Extract the (x, y) coordinate from the center of the cell holding the provided text.  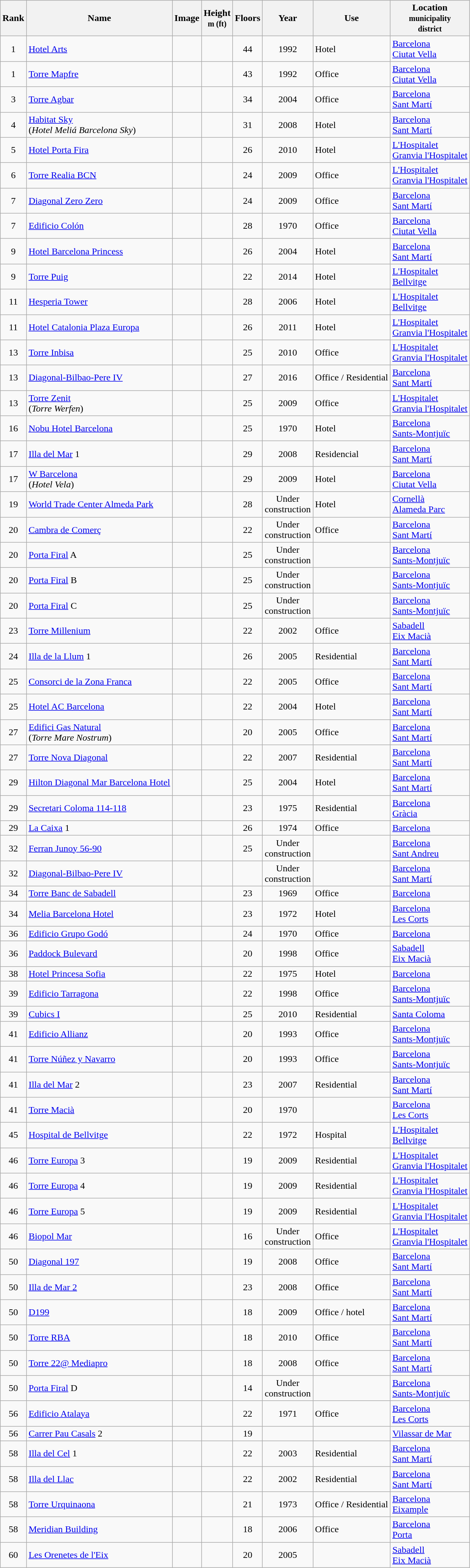
Hotel AC Barcelona (100, 706)
Les Orenetes de l'Eix (100, 1555)
Hesperia Tower (100, 302)
Diagonal 197 (100, 1262)
Illa del Cel 1 (100, 1453)
Torre Agbar (100, 100)
Torre Europa 5 (100, 1211)
1969 (288, 893)
Porta Firal B (100, 580)
Torre Urquinaona (100, 1505)
Edifici Gas Natural(Torre Mare Nostrum) (100, 732)
Santa Coloma (430, 1014)
Use (352, 18)
45 (13, 1135)
Hilton Diagonal Mar Barcelona Hotel (100, 783)
Residencial (352, 454)
Edificio Allianz (100, 1034)
Torre 22@ Mediapro (100, 1363)
BarcelonaGràcia (430, 808)
Illa del Mar 1 (100, 454)
44 (247, 49)
1971 (288, 1414)
Cambra de Comerç (100, 530)
Torre Europa 3 (100, 1161)
Year (288, 18)
D199 (100, 1312)
Biopol Mar (100, 1236)
Torre RBA (100, 1337)
21 (247, 1505)
2016 (288, 378)
Carrer Pau Casals 2 (100, 1433)
Vilassar de Mar (430, 1433)
Torre Millenium (100, 631)
Illa del Llac (100, 1479)
43 (247, 74)
Torre Banc de Sabadell (100, 893)
14 (247, 1388)
Name (100, 18)
Torre Inbisa (100, 352)
Secretari Coloma 114-118 (100, 808)
BarcelonaSant Andreu (430, 848)
3 (13, 100)
Illa del Mar 2 (100, 1084)
Hotel Princesa Sofia (100, 974)
1973 (288, 1505)
Torre Realia BCN (100, 175)
Torre Mapfre (100, 74)
Torre Nova Diagonal (100, 758)
W Barcelona(Hotel Vela) (100, 479)
Hotel Porta Fira (100, 150)
4 (13, 124)
Rank (13, 18)
6 (13, 175)
Hotel Barcelona Princess (100, 251)
Hospital (352, 1135)
Edificio Tarragona (100, 993)
Torre Zenit(Torre Werfen) (100, 403)
Ferran Junoy 56-90 (100, 848)
38 (13, 974)
Habitat Sky(Hotel Meliá Barcelona Sky) (100, 124)
Nobu Hotel Barcelona (100, 429)
World Trade Center Almeda Park (100, 504)
Floors (247, 18)
60 (13, 1555)
Diagonal Zero Zero (100, 201)
CornellàAlameda Parc (430, 504)
Torre Macià (100, 1110)
BarcelonaEixample (430, 1505)
Hotel Catalonia Plaza Europa (100, 327)
BarcelonaPorta (430, 1529)
Office / hotel (352, 1312)
Edificio Grupo Godó (100, 934)
Torre Núñez y Navarro (100, 1059)
Edificio Colón (100, 226)
31 (247, 124)
Porta Firal A (100, 555)
Hospital de Bellvitge (100, 1135)
Porta Firal C (100, 605)
2011 (288, 327)
2014 (288, 276)
Locationmunicipalitydistrict (430, 18)
Torre Europa 4 (100, 1186)
Illa de Mar 2 (100, 1287)
2003 (288, 1453)
Paddock Bulevard (100, 954)
Consorci de la Zona Franca (100, 682)
Melia Barcelona Hotel (100, 913)
Heightm (ft) (217, 18)
Hotel Arts (100, 49)
Meridian Building (100, 1529)
Edificio Atalaya (100, 1414)
5 (13, 150)
La Caixa 1 (100, 828)
Porta Firal D (100, 1388)
Torre Puig (100, 276)
Image (187, 18)
Cubics I (100, 1014)
Illa de la Llum 1 (100, 656)
1974 (288, 828)
